Output the (x, y) coordinate of the center of the cell containing the given text.  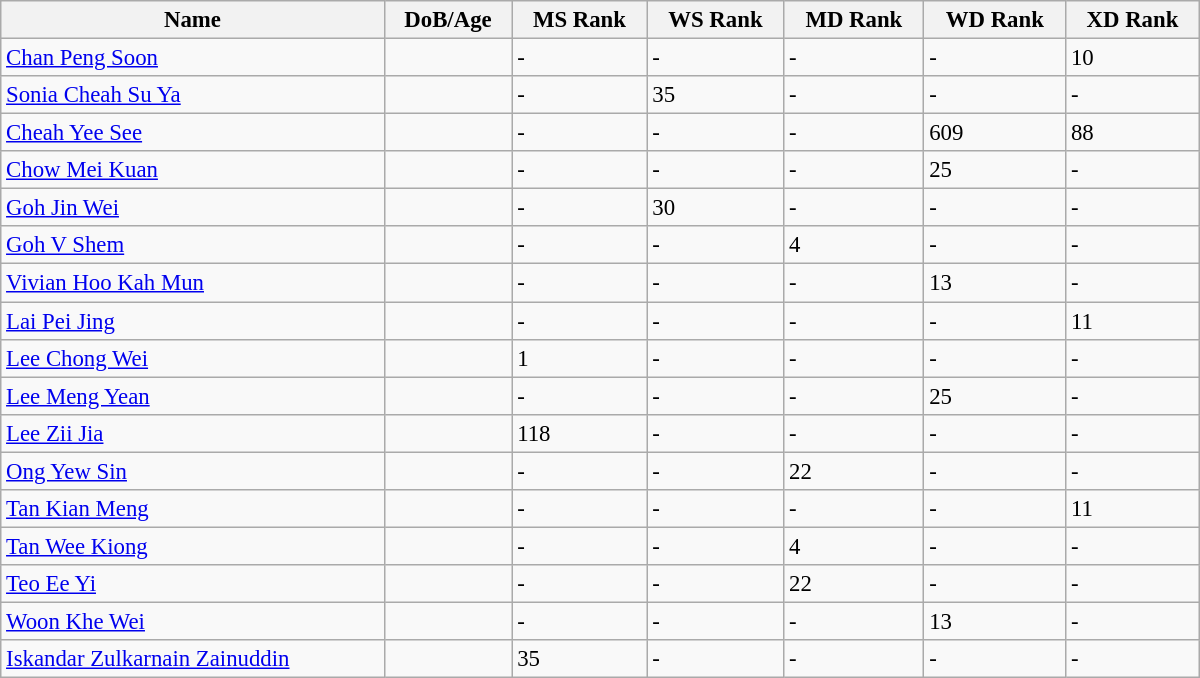
Lai Pei Jing (192, 321)
WD Rank (995, 20)
Goh Jin Wei (192, 208)
Iskandar Zulkarnain Zainuddin (192, 659)
10 (1133, 58)
Lee Meng Yean (192, 396)
Vivian Hoo Kah Mun (192, 283)
WS Rank (716, 20)
Sonia Cheah Su Ya (192, 95)
Teo Ee Yi (192, 584)
DoB/Age (448, 20)
609 (995, 133)
118 (580, 433)
Tan Wee Kiong (192, 546)
Lee Zii Jia (192, 433)
Woon Khe Wei (192, 621)
Chan Peng Soon (192, 58)
Tan Kian Meng (192, 509)
Goh V Shem (192, 245)
1 (580, 358)
MD Rank (854, 20)
Chow Mei Kuan (192, 170)
MS Rank (580, 20)
Cheah Yee See (192, 133)
XD Rank (1133, 20)
Ong Yew Sin (192, 471)
Lee Chong Wei (192, 358)
30 (716, 208)
Name (192, 20)
88 (1133, 133)
